Search for the cell housing the specified text and yield its [x, y] center coordinate. 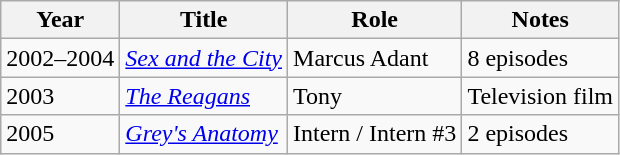
2002–2004 [60, 58]
Television film [540, 96]
Year [60, 20]
Role [375, 20]
Notes [540, 20]
Grey's Anatomy [204, 134]
8 episodes [540, 58]
2 episodes [540, 134]
2005 [60, 134]
2003 [60, 96]
Intern / Intern #3 [375, 134]
Title [204, 20]
Marcus Adant [375, 58]
Sex and the City [204, 58]
The Reagans [204, 96]
Tony [375, 96]
